From the cell containing the given text, extract its center point as [X, Y] coordinate. 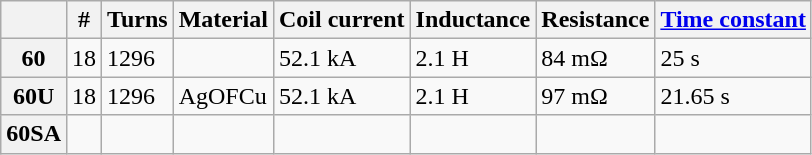
Inductance [473, 20]
60SA [34, 134]
97 mΩ [596, 96]
21.65 s [734, 96]
Turns [138, 20]
# [84, 20]
84 mΩ [596, 58]
Time constant [734, 20]
25 s [734, 58]
Resistance [596, 20]
Material [223, 20]
60 [34, 58]
AgOFCu [223, 96]
60U [34, 96]
Coil current [342, 20]
